Scan for the cell matching the given text and deliver its (X, Y) coordinate at center. 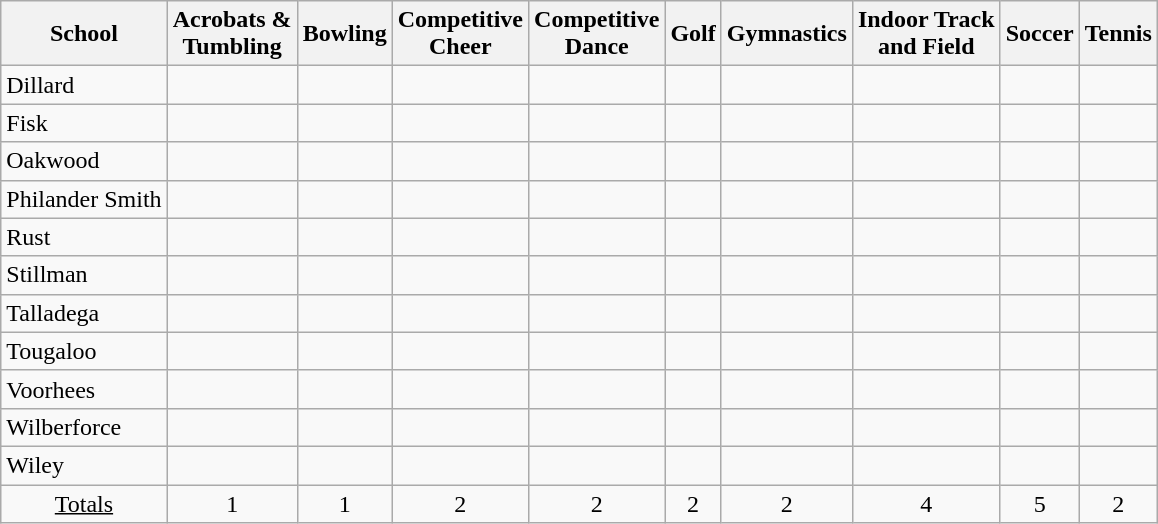
Soccer (1040, 34)
Gymnastics (786, 34)
Talladega (84, 313)
Acrobats &Tumbling (232, 34)
Golf (693, 34)
Oakwood (84, 161)
Tougaloo (84, 351)
Wilberforce (84, 427)
Bowling (344, 34)
Fisk (84, 123)
Tennis (1118, 34)
Totals (84, 503)
Stillman (84, 275)
CompetitiveDance (597, 34)
Rust (84, 237)
Voorhees (84, 389)
Wiley (84, 465)
4 (926, 503)
Philander Smith (84, 199)
CompetitiveCheer (460, 34)
Dillard (84, 85)
Indoor Trackand Field (926, 34)
School (84, 34)
5 (1040, 503)
